Detect which cell encompasses the target text, then output its [x, y] center coordinate. 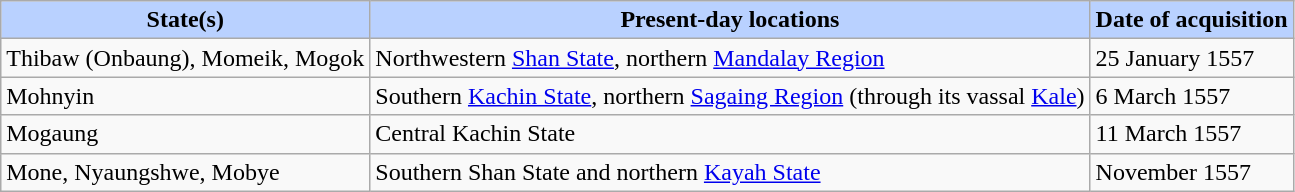
November 1557 [1192, 172]
Present-day locations [730, 20]
Thibaw (Onbaung), Momeik, Mogok [186, 58]
Date of acquisition [1192, 20]
11 March 1557 [1192, 134]
25 January 1557 [1192, 58]
Central Kachin State [730, 134]
Southern Shan State and northern Kayah State [730, 172]
6 March 1557 [1192, 96]
Northwestern Shan State, northern Mandalay Region [730, 58]
State(s) [186, 20]
Mogaung [186, 134]
Mohnyin [186, 96]
Southern Kachin State, northern Sagaing Region (through its vassal Kale) [730, 96]
Mone, Nyaungshwe, Mobye [186, 172]
